Provide the [X, Y] coordinate of the cell's center where the given text is located.  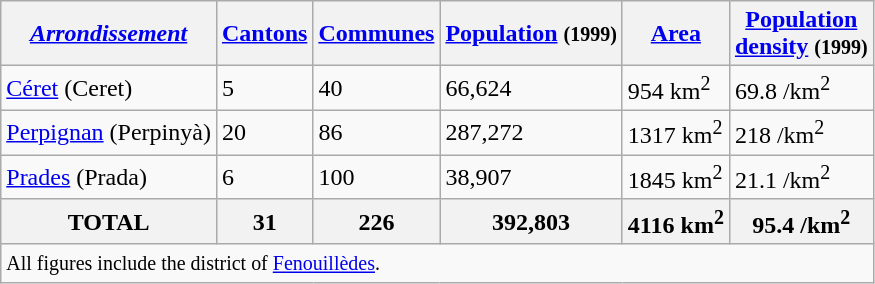
TOTAL [109, 222]
All figures include the district of Fenouillèdes. [437, 263]
954 km2 [676, 88]
69.8 /km2 [801, 88]
Communes [376, 34]
226 [376, 222]
20 [264, 132]
Populationdensity (1999) [801, 34]
100 [376, 178]
1845 km2 [676, 178]
4116 km2 [676, 222]
95.4 /km2 [801, 222]
218 /km2 [801, 132]
1317 km2 [676, 132]
Cantons [264, 34]
6 [264, 178]
287,272 [531, 132]
Population (1999) [531, 34]
392,803 [531, 222]
40 [376, 88]
Perpignan (Perpinyà) [109, 132]
31 [264, 222]
38,907 [531, 178]
Prades (Prada) [109, 178]
5 [264, 88]
Area [676, 34]
21.1 /km2 [801, 178]
Arrondissement [109, 34]
66,624 [531, 88]
Céret (Ceret) [109, 88]
86 [376, 132]
